Locate the cell with the specified text and output its (X, Y) center coordinate. 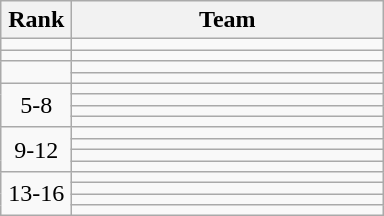
5-8 (36, 105)
13-16 (36, 194)
Team (228, 20)
Rank (36, 20)
9-12 (36, 149)
